Return (X, Y) of the center of cell containing provided text 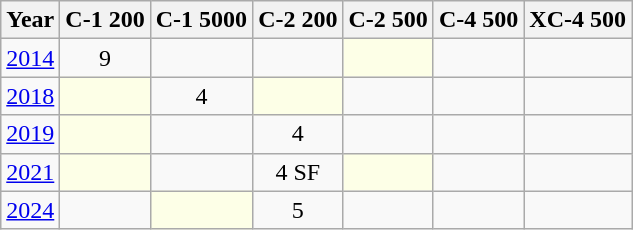
2019 (30, 134)
C-2 200 (298, 20)
C-1 200 (105, 20)
C-2 500 (388, 20)
2014 (30, 58)
5 (298, 210)
2021 (30, 172)
XC-4 500 (578, 20)
9 (105, 58)
2024 (30, 210)
С-1 5000 (201, 20)
C-4 500 (478, 20)
Year (30, 20)
2018 (30, 96)
4 SF (298, 172)
